From the cell containing the given text, extract its center point as [X, Y] coordinate. 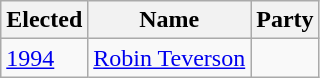
Elected [44, 20]
1994 [44, 58]
Party [285, 20]
Name [170, 20]
Robin Teverson [170, 58]
